Find where the given text appears and provide that cell's center as [X, Y] coordinate. 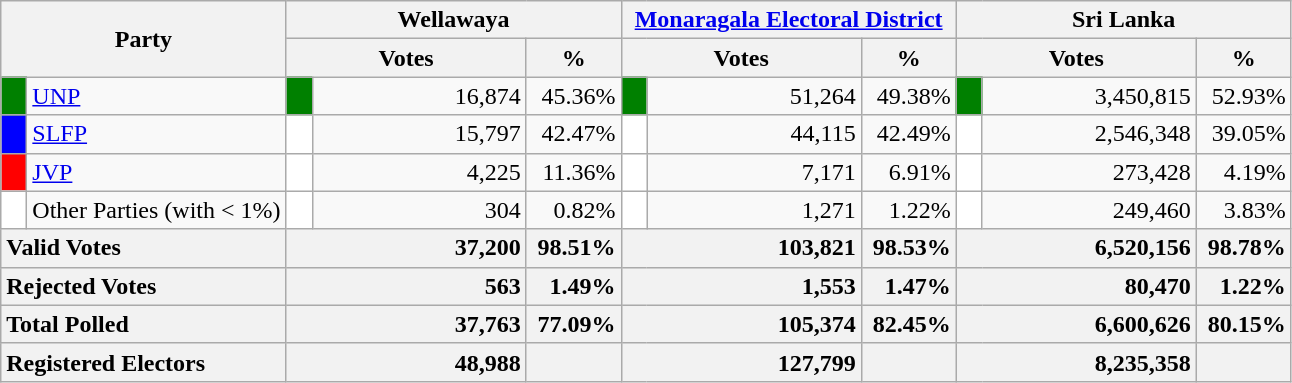
563 [406, 286]
11.36% [574, 172]
Wellawaya [454, 20]
3,450,815 [1089, 96]
JVP [156, 172]
4,225 [419, 172]
77.09% [574, 324]
105,374 [741, 324]
39.05% [1244, 134]
1.47% [908, 286]
6.91% [908, 172]
52.93% [1244, 96]
98.51% [574, 248]
37,763 [406, 324]
45.36% [574, 96]
42.47% [574, 134]
98.78% [1244, 248]
1.49% [574, 286]
273,428 [1089, 172]
49.38% [908, 96]
Sri Lanka [1124, 20]
48,988 [406, 362]
Monaragala Electoral District [788, 20]
16,874 [419, 96]
304 [419, 210]
Total Polled [144, 324]
1,553 [741, 286]
Party [144, 39]
15,797 [419, 134]
37,200 [406, 248]
82.45% [908, 324]
1,271 [754, 210]
6,520,156 [1076, 248]
2,546,348 [1089, 134]
103,821 [741, 248]
80.15% [1244, 324]
7,171 [754, 172]
SLFP [156, 134]
249,460 [1089, 210]
3.83% [1244, 210]
127,799 [741, 362]
Rejected Votes [144, 286]
98.53% [908, 248]
51,264 [754, 96]
44,115 [754, 134]
Other Parties (with < 1%) [156, 210]
8,235,358 [1076, 362]
80,470 [1076, 286]
4.19% [1244, 172]
Registered Electors [144, 362]
Valid Votes [144, 248]
6,600,626 [1076, 324]
UNP [156, 96]
42.49% [908, 134]
0.82% [574, 210]
